Locate the cell with the specified text and output its (x, y) center coordinate. 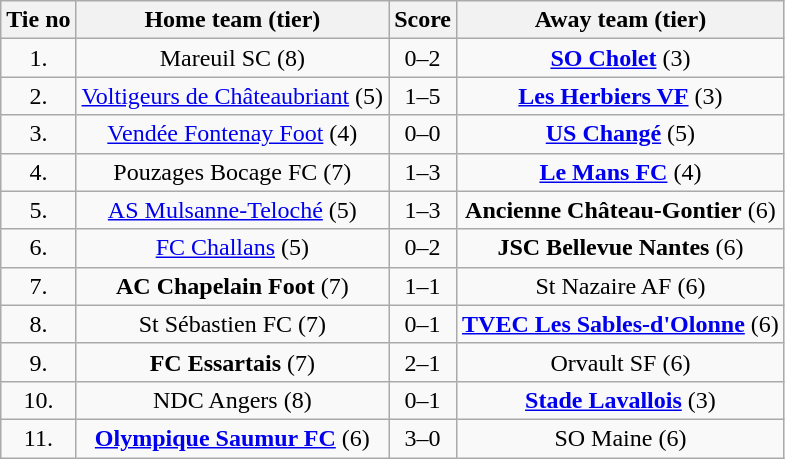
Away team (tier) (621, 20)
US Changé (5) (621, 134)
Home team (tier) (232, 20)
JSC Bellevue Nantes (6) (621, 248)
3. (38, 134)
10. (38, 400)
5. (38, 210)
2–1 (423, 362)
NDC Angers (8) (232, 400)
Mareuil SC (8) (232, 58)
7. (38, 286)
Orvault SF (6) (621, 362)
2. (38, 96)
Les Herbiers VF (3) (621, 96)
AC Chapelain Foot (7) (232, 286)
St Sébastien FC (7) (232, 324)
Stade Lavallois (3) (621, 400)
3–0 (423, 438)
1. (38, 58)
Voltigeurs de Châteaubriant (5) (232, 96)
SO Maine (6) (621, 438)
Vendée Fontenay Foot (4) (232, 134)
Tie no (38, 20)
TVEC Les Sables-d'Olonne (6) (621, 324)
Olympique Saumur FC (6) (232, 438)
AS Mulsanne-Teloché (5) (232, 210)
FC Challans (5) (232, 248)
11. (38, 438)
4. (38, 172)
Pouzages Bocage FC (7) (232, 172)
8. (38, 324)
SO Cholet (3) (621, 58)
6. (38, 248)
Le Mans FC (4) (621, 172)
1–1 (423, 286)
St Nazaire AF (6) (621, 286)
9. (38, 362)
Score (423, 20)
FC Essartais (7) (232, 362)
1–5 (423, 96)
Ancienne Château-Gontier (6) (621, 210)
0–0 (423, 134)
